Return [X, Y] of the center of cell containing provided text 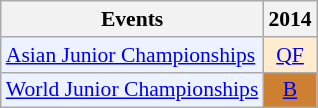
Events [132, 19]
QF [290, 55]
2014 [290, 19]
World Junior Championships [132, 90]
B [290, 90]
Asian Junior Championships [132, 55]
